For the text-containing cell, return its midpoint in (X, Y) coordinate format. 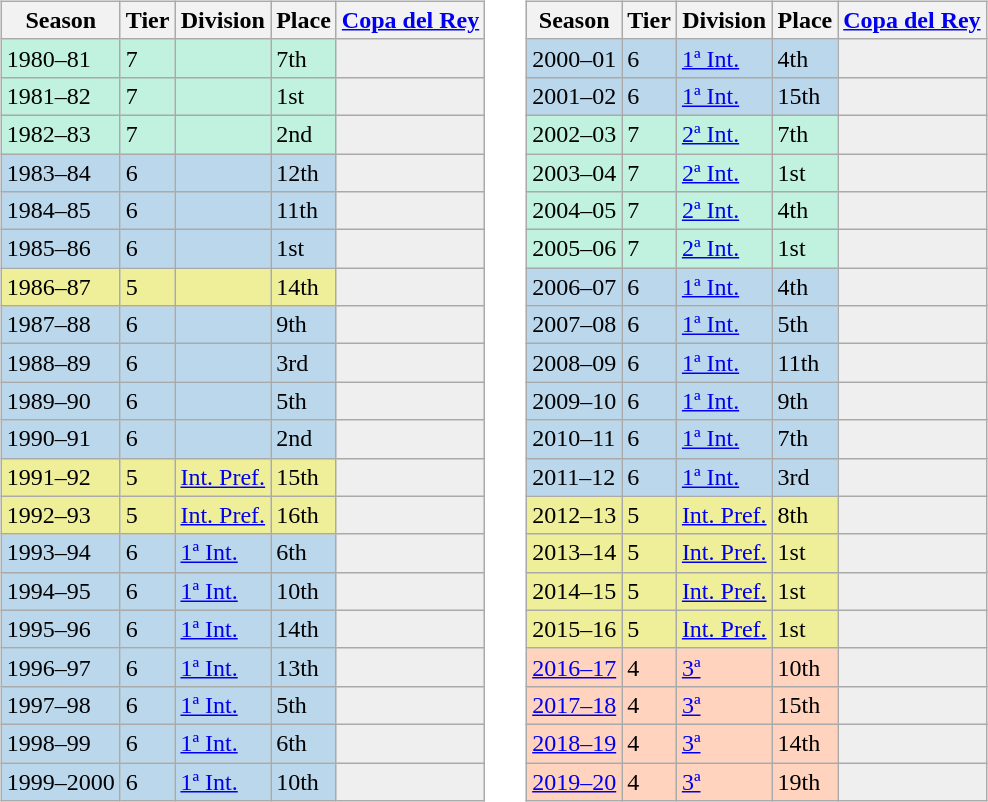
2004–05 (574, 211)
1981–82 (60, 96)
16th (304, 515)
1999–2000 (60, 781)
2012–13 (574, 515)
2017–18 (574, 705)
2006–07 (574, 287)
1993–94 (60, 553)
1997–98 (60, 705)
1984–85 (60, 211)
1994–95 (60, 591)
2005–06 (574, 249)
2014–15 (574, 591)
2010–11 (574, 439)
2001–02 (574, 96)
1982–83 (60, 134)
2002–03 (574, 134)
1985–86 (60, 249)
2013–14 (574, 553)
1995–96 (60, 629)
1992–93 (60, 515)
1986–87 (60, 287)
1980–81 (60, 58)
1987–88 (60, 325)
13th (304, 667)
1983–84 (60, 173)
1988–89 (60, 363)
1996–97 (60, 667)
12th (304, 173)
2018–19 (574, 743)
2000–01 (574, 58)
1990–91 (60, 439)
2008–09 (574, 363)
2003–04 (574, 173)
2007–08 (574, 325)
1998–99 (60, 743)
2009–10 (574, 401)
1991–92 (60, 477)
8th (805, 515)
2011–12 (574, 477)
2015–16 (574, 629)
19th (805, 781)
1989–90 (60, 401)
2019–20 (574, 781)
2016–17 (574, 667)
